Find where the given text appears and provide that cell's center as (x, y) coordinate. 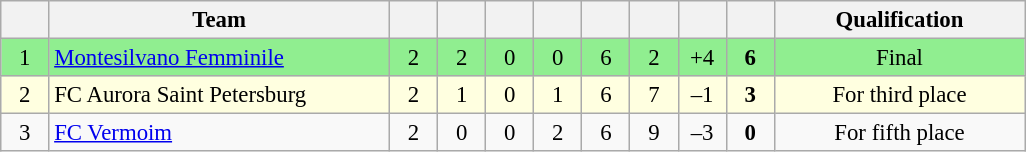
For third place (900, 95)
7 (654, 95)
Team (220, 20)
–1 (702, 95)
Qualification (900, 20)
FC Vermoim (220, 133)
For fifth place (900, 133)
+4 (702, 58)
–3 (702, 133)
Montesilvano Femminile (220, 58)
9 (654, 133)
Final (900, 58)
FC Aurora Saint Petersburg (220, 95)
